Determine the [x, y] coordinate at the center of the cell enclosing the given text.  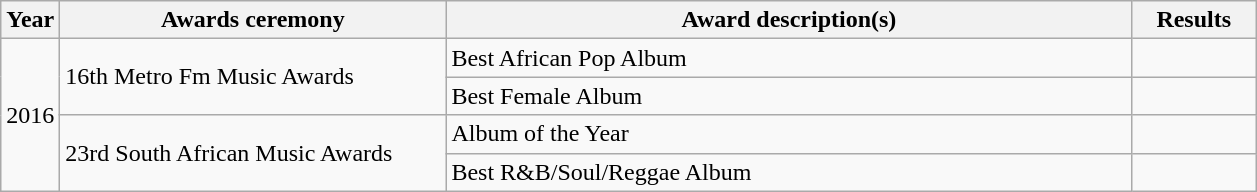
Best Female Album [789, 96]
2016 [30, 115]
Year [30, 20]
Results [1194, 20]
Best R&B/Soul/Reggae Album [789, 172]
Awards ceremony [253, 20]
23rd South African Music Awards [253, 153]
Album of the Year [789, 134]
16th Metro Fm Music Awards [253, 77]
Best African Pop Album [789, 58]
Award description(s) [789, 20]
